Return [x, y] of the center of cell containing provided text 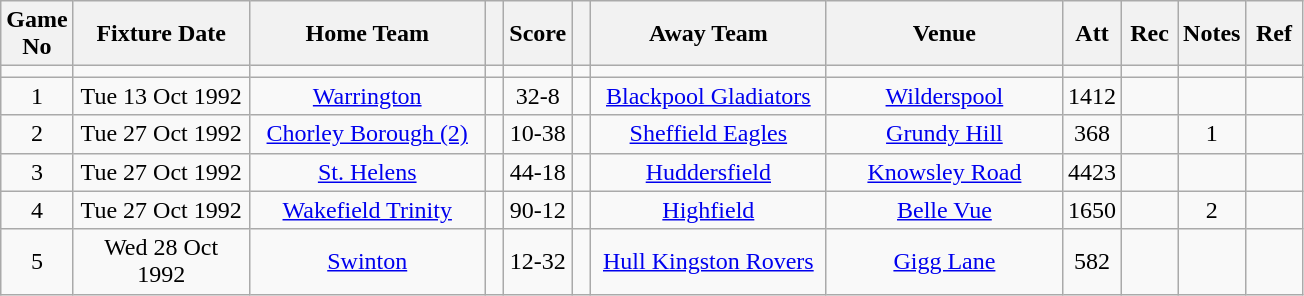
3 [37, 172]
Knowsley Road [944, 172]
Belle Vue [944, 210]
Fixture Date [161, 34]
Away Team [708, 34]
Tue 13 Oct 1992 [161, 96]
368 [1092, 134]
12-32 [538, 262]
10-38 [538, 134]
582 [1092, 262]
Warrington [367, 96]
Grundy Hill [944, 134]
5 [37, 262]
90-12 [538, 210]
Att [1092, 34]
Hull Kingston Rovers [708, 262]
Wakefield Trinity [367, 210]
Sheffield Eagles [708, 134]
Notes [1212, 34]
Game No [37, 34]
Chorley Borough (2) [367, 134]
Huddersfield [708, 172]
Home Team [367, 34]
Rec [1150, 34]
1412 [1092, 96]
St. Helens [367, 172]
Ref [1274, 34]
Swinton [367, 262]
4 [37, 210]
44-18 [538, 172]
Venue [944, 34]
Highfield [708, 210]
Blackpool Gladiators [708, 96]
32-8 [538, 96]
Wed 28 Oct 1992 [161, 262]
4423 [1092, 172]
Score [538, 34]
1650 [1092, 210]
Wilderspool [944, 96]
Gigg Lane [944, 262]
